Extract the (x, y) coordinate from the center of the cell holding the provided text.  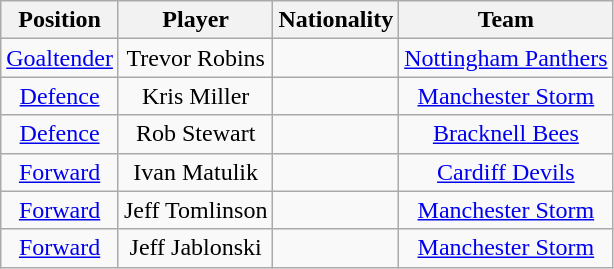
Ivan Matulik (195, 172)
Rob Stewart (195, 134)
Kris Miller (195, 96)
Position (60, 20)
Goaltender (60, 58)
Cardiff Devils (506, 172)
Nationality (336, 20)
Trevor Robins (195, 58)
Nottingham Panthers (506, 58)
Jeff Jablonski (195, 248)
Player (195, 20)
Team (506, 20)
Bracknell Bees (506, 134)
Jeff Tomlinson (195, 210)
